From the cell containing the given text, extract its center point as [x, y] coordinate. 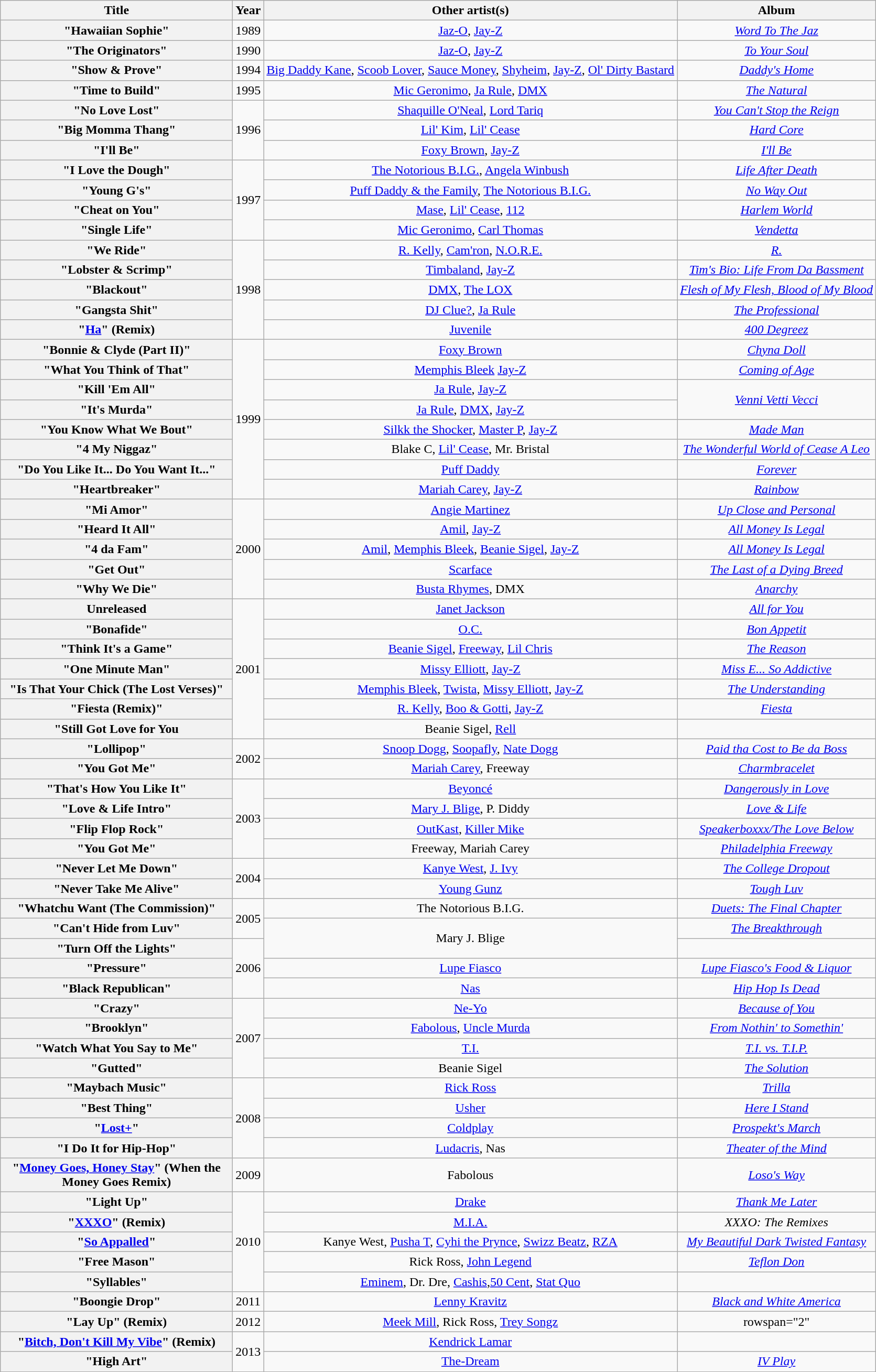
Trilla [777, 1088]
Unreleased [116, 609]
Drake [471, 1202]
"Love & Life Intro" [116, 808]
My Beautiful Dark Twisted Fantasy [777, 1242]
Snoop Dogg, Soopafly, Nate Dogg [471, 749]
Harlem World [777, 210]
The Last of a Dying Breed [777, 569]
No Way Out [777, 190]
"No Love Lost" [116, 110]
Mariah Carey, Jay-Z [471, 489]
1998 [248, 290]
IV Play [777, 1362]
Year [248, 10]
2004 [248, 878]
M.I.A. [471, 1222]
Memphis Bleek, Twista, Missy Elliott, Jay-Z [471, 689]
Eminem, Dr. Dre, Cashis,50 Cent, Stat Quo [471, 1282]
"Think It's a Game" [116, 649]
2002 [248, 759]
Angie Martinez [471, 509]
Miss E... So Addictive [777, 669]
400 Degreez [777, 330]
Title [116, 10]
The Professional [777, 310]
2000 [248, 549]
1996 [248, 130]
1999 [248, 419]
2006 [248, 968]
Foxy Brown [471, 350]
Mic Geronimo, Ja Rule, DMX [471, 90]
"It's Murda" [116, 409]
Ja Rule, Jay-Z [471, 390]
Hip Hop Is Dead [777, 988]
Daddy's Home [777, 70]
"Cheat on You" [116, 210]
"Lay Up" (Remix) [116, 1322]
"Young G's" [116, 190]
Philadelphia Freeway [777, 848]
"Bonafide" [116, 629]
"Ha" (Remix) [116, 330]
"Boongie Drop" [116, 1302]
2010 [248, 1241]
2008 [248, 1118]
"One Minute Man" [116, 669]
"Show & Prove" [116, 70]
Kanye West, J. Ivy [471, 868]
Ne-Yo [471, 1008]
2007 [248, 1038]
Beanie Sigel, Rell [471, 729]
"Syllables" [116, 1282]
"Get Out" [116, 569]
Fabolous [471, 1174]
"What You Think of That" [116, 370]
R. Kelly, Cam'ron, N.O.R.E. [471, 250]
Up Close and Personal [777, 509]
Coldplay [471, 1128]
Bon Appetit [777, 629]
DMX, The LOX [471, 290]
Theater of the Mind [777, 1148]
Fiesta [777, 709]
R. Kelly, Boo & Gotti, Jay-Z [471, 709]
Ludacris, Nas [471, 1148]
Chyna Doll [777, 350]
"I Do It for Hip-Hop" [116, 1148]
Life After Death [777, 170]
Amil, Jay-Z [471, 529]
"I Love the Dough" [116, 170]
Lenny Kravitz [471, 1302]
Rick Ross [471, 1088]
Venni Vetti Vecci [777, 399]
The Notorious B.I.G. [471, 909]
OutKast, Killer Mike [471, 828]
Thank Me Later [777, 1202]
"Black Republican" [116, 988]
Tough Luv [777, 889]
Fabolous, Uncle Murda [471, 1028]
"Can't Hide from Luv" [116, 928]
"Still Got Love for You [116, 729]
"Heartbreaker" [116, 489]
The-Dream [471, 1362]
Juvenile [471, 330]
Janet Jackson [471, 609]
You Can't Stop the Reign [777, 110]
Forever [777, 469]
2003 [248, 818]
"Light Up" [116, 1202]
Mary J. Blige, P. Diddy [471, 808]
1989 [248, 30]
"Time to Build" [116, 90]
Beanie Sigel, Freeway, Lil Chris [471, 649]
O.C. [471, 629]
Busta Rhymes, DMX [471, 589]
Beanie Sigel [471, 1068]
Tim's Bio: Life From Da Bassment [777, 270]
"We Ride" [116, 250]
Mary J. Blige [471, 938]
The College Dropout [777, 868]
R. [777, 250]
2013 [248, 1352]
Word To The Jaz [777, 30]
Other artist(s) [471, 10]
Meek Mill, Rick Ross, Trey Songz [471, 1322]
Scarface [471, 569]
The Natural [777, 90]
Freeway, Mariah Carey [471, 848]
"Watch What You Say to Me" [116, 1048]
Loso's Way [777, 1174]
Vendetta [777, 230]
"So Appalled" [116, 1242]
Made Man [777, 429]
Puff Daddy [471, 469]
Prospekt's March [777, 1128]
"Never Let Me Down" [116, 868]
T.I. vs. T.I.P. [777, 1048]
Nas [471, 988]
"Single Life" [116, 230]
rowspan="2" [777, 1322]
Charmbracelet [777, 769]
Young Gunz [471, 889]
"Mi Amor" [116, 509]
Love & Life [777, 808]
Mariah Carey, Freeway [471, 769]
Lil' Kim, Lil' Cease [471, 130]
"Hawaiian Sophie" [116, 30]
The Solution [777, 1068]
2005 [248, 919]
Big Daddy Kane, Scoob Lover, Sauce Money, Shyheim, Jay-Z, Ol' Dirty Bastard [471, 70]
1995 [248, 90]
Kanye West, Pusha T, Cyhi the Prynce, Swizz Beatz, RZA [471, 1242]
"XXXO" (Remix) [116, 1222]
Hard Core [777, 130]
"Bitch, Don't Kill My Vibe" (Remix) [116, 1342]
Dangerously in Love [777, 788]
Kendrick Lamar [471, 1342]
All for You [777, 609]
XXXO: The Remixes [777, 1222]
The Wonderful World of Cease A Leo [777, 449]
"Whatchu Want (The Commission)" [116, 909]
I'll Be [777, 150]
"Bonnie & Clyde (Part II)" [116, 350]
Lupe Fiasco's Food & Liquor [777, 968]
Because of You [777, 1008]
2001 [248, 669]
Paid tha Cost to Be da Boss [777, 749]
"Do You Like It... Do You Want It..." [116, 469]
"Lost+" [116, 1128]
"Money Goes, Honey Stay" (When the Money Goes Remix) [116, 1174]
2011 [248, 1302]
Blake C, Lil' Cease, Mr. Bristal [471, 449]
"High Art" [116, 1362]
1997 [248, 200]
"Blackout" [116, 290]
DJ Clue?, Ja Rule [471, 310]
Flesh of My Flesh, Blood of My Blood [777, 290]
Duets: The Final Chapter [777, 909]
Timbaland, Jay-Z [471, 270]
Anarchy [777, 589]
"Pressure" [116, 968]
Beyoncé [471, 788]
"Maybach Music" [116, 1088]
Foxy Brown, Jay-Z [471, 150]
Black and White America [777, 1302]
The Breakthrough [777, 928]
2012 [248, 1322]
"Free Mason" [116, 1262]
Missy Elliott, Jay-Z [471, 669]
The Notorious B.I.G., Angela Winbush [471, 170]
Mic Geronimo, Carl Thomas [471, 230]
"Best Thing" [116, 1108]
Speakerboxxx/The Love Below [777, 828]
Coming of Age [777, 370]
"The Originators" [116, 50]
"You Know What We Bout" [116, 429]
"Brooklyn" [116, 1028]
From Nothin' to Somethin' [777, 1028]
"Kill 'Em All" [116, 390]
Usher [471, 1108]
Silkk the Shocker, Master P, Jay-Z [471, 429]
"Turn Off the Lights" [116, 948]
The Understanding [777, 689]
"Why We Die" [116, 589]
"Never Take Me Alive" [116, 889]
The Reason [777, 649]
Here I Stand [777, 1108]
Rainbow [777, 489]
"Gutted" [116, 1068]
"I'll Be" [116, 150]
"Crazy" [116, 1008]
"Heard It All" [116, 529]
"Gangsta Shit" [116, 310]
1994 [248, 70]
Rick Ross, John Legend [471, 1262]
"Is That Your Chick (The Lost Verses)" [116, 689]
"Lollipop" [116, 749]
Ja Rule, DMX, Jay-Z [471, 409]
Puff Daddy & the Family, The Notorious B.I.G. [471, 190]
"4 My Niggaz" [116, 449]
Memphis Bleek Jay-Z [471, 370]
"Big Momma Thang" [116, 130]
Shaquille O'Neal, Lord Tariq [471, 110]
T.I. [471, 1048]
"4 da Fam" [116, 549]
Album [777, 10]
"Fiesta (Remix)" [116, 709]
"Lobster & Scrimp" [116, 270]
"That's How You Like It" [116, 788]
1990 [248, 50]
Lupe Fiasco [471, 968]
Mase, Lil' Cease, 112 [471, 210]
Amil, Memphis Bleek, Beanie Sigel, Jay-Z [471, 549]
"Flip Flop Rock" [116, 828]
2009 [248, 1174]
To Your Soul [777, 50]
Teflon Don [777, 1262]
